Pinpoint the cell where the given text exists, returning its (X, Y) midpoint coordinate. 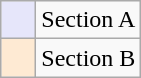
Section B (88, 58)
Section A (88, 20)
